For the text-containing cell, return its midpoint in (X, Y) coordinate format. 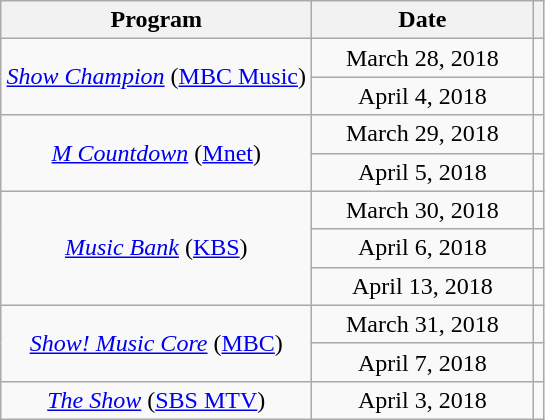
April 3, 2018 (422, 400)
April 5, 2018 (422, 172)
March 28, 2018 (422, 58)
April 7, 2018 (422, 362)
The Show (SBS MTV) (156, 400)
Date (422, 20)
Show Champion (MBC Music) (156, 77)
April 6, 2018 (422, 248)
March 31, 2018 (422, 324)
March 29, 2018 (422, 134)
Program (156, 20)
March 30, 2018 (422, 210)
Show! Music Core (MBC) (156, 343)
April 4, 2018 (422, 96)
April 13, 2018 (422, 286)
M Countdown (Mnet) (156, 153)
Music Bank (KBS) (156, 248)
